Locate the cell with the specified text and output its (X, Y) center coordinate. 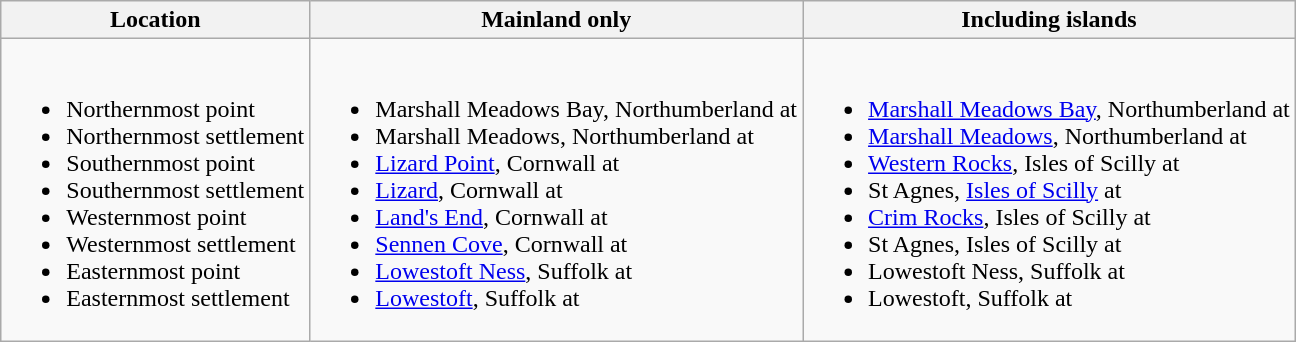
Mainland only (556, 20)
Location (156, 20)
Including islands (1050, 20)
